Pinpoint the cell where the given text exists, returning its (X, Y) midpoint coordinate. 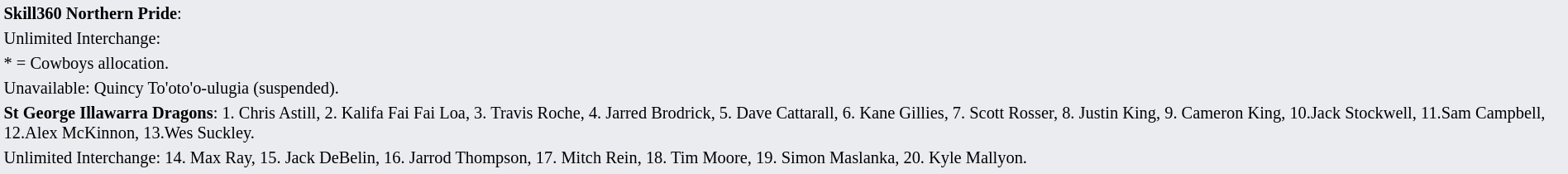
Unavailable: Quincy To'oto'o-ulugia (suspended). (784, 88)
* = Cowboys allocation. (784, 63)
Unlimited Interchange: 14. Max Ray, 15. Jack DeBelin, 16. Jarrod Thompson, 17. Mitch Rein, 18. Tim Moore, 19. Simon Maslanka, 20. Kyle Mallyon. (784, 157)
Unlimited Interchange: (784, 38)
Skill360 Northern Pride: (784, 13)
